Return (x, y) of the center of cell containing provided text 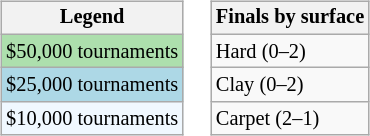
$50,000 tournaments (92, 51)
Finals by surface (290, 18)
Clay (0–2) (290, 85)
Hard (0–2) (290, 51)
Carpet (2–1) (290, 119)
Legend (92, 18)
$25,000 tournaments (92, 85)
$10,000 tournaments (92, 119)
